Detect which cell encompasses the target text, then output its (X, Y) center coordinate. 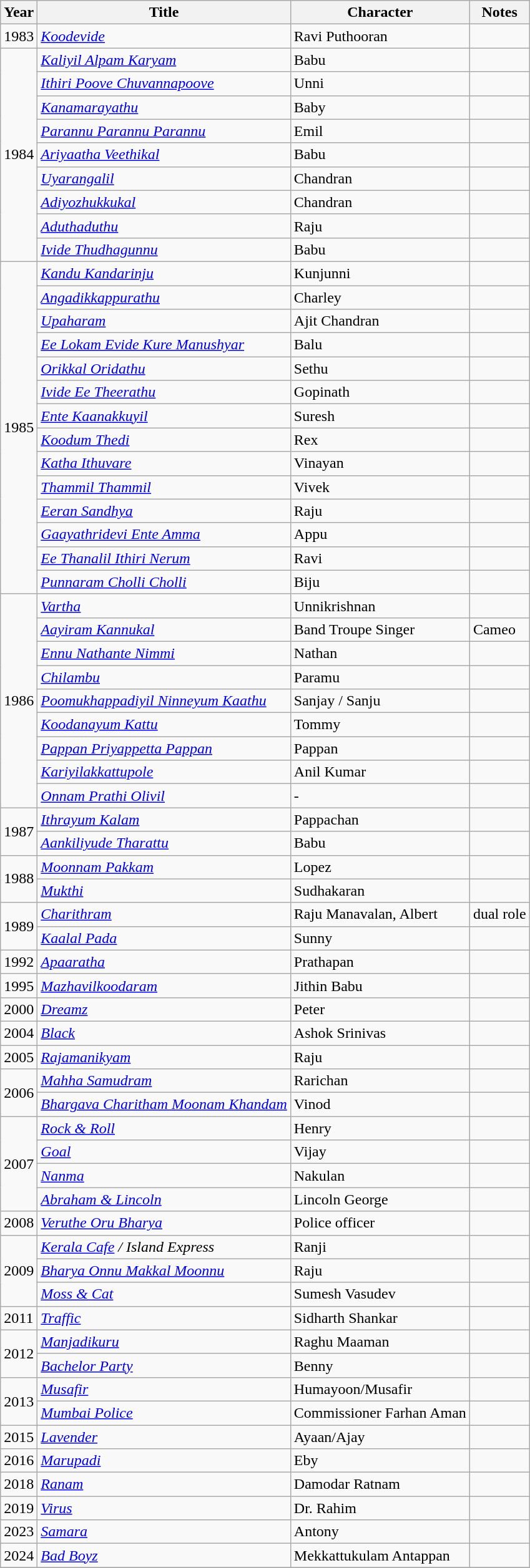
Kandu Kandarinju (164, 273)
2009 (19, 1270)
Nathan (380, 653)
Kerala Cafe / Island Express (164, 1247)
Aduthaduthu (164, 226)
Aayiram Kannukal (164, 629)
Commissioner Farhan Aman (380, 1413)
Ravi (380, 558)
Pappan (380, 748)
Thammil Thammil (164, 487)
Vartha (164, 606)
Unni (380, 84)
Antony (380, 1532)
Abraham & Lincoln (164, 1199)
Ranam (164, 1484)
Aankiliyude Tharattu (164, 843)
Kunjunni (380, 273)
Charithram (164, 914)
Title (164, 12)
2000 (19, 1009)
Rex (380, 440)
Poomukhappadiyil Ninneyum Kaathu (164, 701)
Character (380, 12)
2024 (19, 1556)
Tommy (380, 725)
Mukthi (164, 891)
Punnaram Cholli Cholli (164, 582)
Ajit Chandran (380, 321)
1984 (19, 155)
1989 (19, 926)
2007 (19, 1164)
2005 (19, 1057)
Dr. Rahim (380, 1508)
Veruthe Oru Bharya (164, 1223)
Koodum Thedi (164, 440)
- (380, 796)
Ennu Nathante Nimmi (164, 653)
Band Troupe Singer (380, 629)
Mekkattukulam Antappan (380, 1556)
Ee Lokam Evide Kure Manushyar (164, 345)
Ithiri Poove Chuvannapoove (164, 84)
1986 (19, 701)
Nanma (164, 1176)
Sethu (380, 369)
Rarichan (380, 1081)
Unnikrishnan (380, 606)
Ayaan/Ajay (380, 1436)
Eeran Sandhya (164, 511)
Koodevide (164, 36)
Sidharth Shankar (380, 1318)
Notes (499, 12)
Pappachan (380, 820)
Eby (380, 1461)
Chilambu (164, 677)
1987 (19, 831)
Bharya Onnu Makkal Moonnu (164, 1270)
Marupadi (164, 1461)
Emil (380, 131)
1992 (19, 962)
Sudhakaran (380, 891)
Kaalal Pada (164, 938)
Samara (164, 1532)
Traffic (164, 1318)
2013 (19, 1401)
Bhargava Charitham Moonam Khandam (164, 1105)
Adiyozhukkukal (164, 202)
Moonnam Pakkam (164, 867)
Kariyilakkattupole (164, 772)
Vinayan (380, 463)
Paramu (380, 677)
Manjadikuru (164, 1342)
2004 (19, 1033)
2016 (19, 1461)
Ashok Srinivas (380, 1033)
Ee Thanalil Ithiri Nerum (164, 558)
Vijay (380, 1152)
1988 (19, 879)
Baby (380, 107)
2015 (19, 1436)
2019 (19, 1508)
Sanjay / Sanju (380, 701)
Parannu Parannu Parannu (164, 131)
Mazhavilkoodaram (164, 985)
Balu (380, 345)
Benny (380, 1365)
Dreamz (164, 1009)
Gaayathridevi Ente Amma (164, 535)
Angadikkappurathu (164, 298)
Moss & Cat (164, 1294)
dual role (499, 914)
Anil Kumar (380, 772)
Vivek (380, 487)
Lopez (380, 867)
2018 (19, 1484)
Mumbai Police (164, 1413)
Appu (380, 535)
Onnam Prathi Olivil (164, 796)
Mahha Samudram (164, 1081)
Koodanayum Kattu (164, 725)
Cameo (499, 629)
Uyarangalil (164, 178)
Henry (380, 1128)
Ithrayum Kalam (164, 820)
2011 (19, 1318)
Bachelor Party (164, 1365)
Kaliyil Alpam Karyam (164, 60)
Humayoon/Musafir (380, 1389)
Suresh (380, 416)
Sunny (380, 938)
Ravi Puthooran (380, 36)
Charley (380, 298)
Virus (164, 1508)
Bad Boyz (164, 1556)
Jithin Babu (380, 985)
Damodar Ratnam (380, 1484)
Katha Ithuvare (164, 463)
Gopinath (380, 392)
Nakulan (380, 1176)
Ente Kaanakkuyil (164, 416)
Upaharam (164, 321)
Ariyaatha Veethikal (164, 155)
Raju Manavalan, Albert (380, 914)
Ivide Ee Theerathu (164, 392)
Prathapan (380, 962)
Kanamarayathu (164, 107)
Pappan Priyappetta Pappan (164, 748)
Goal (164, 1152)
Lincoln George (380, 1199)
Orikkal Oridathu (164, 369)
Rock & Roll (164, 1128)
1983 (19, 36)
Sumesh Vasudev (380, 1294)
Ranji (380, 1247)
1995 (19, 985)
Year (19, 12)
Ivide Thudhagunnu (164, 249)
Raghu Maaman (380, 1342)
2012 (19, 1353)
Peter (380, 1009)
2023 (19, 1532)
2008 (19, 1223)
Lavender (164, 1436)
Apaaratha (164, 962)
Rajamanikyam (164, 1057)
Musafir (164, 1389)
2006 (19, 1093)
Biju (380, 582)
1985 (19, 428)
Black (164, 1033)
Vinod (380, 1105)
Police officer (380, 1223)
